Capture the cell that displays the provided text and extract its [X, Y] central coordinate. 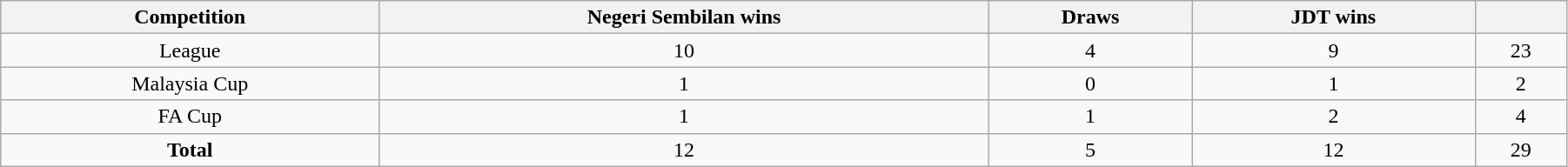
JDT wins [1334, 17]
Negeri Sembilan wins [684, 17]
Competition [190, 17]
29 [1521, 150]
5 [1089, 150]
Total [190, 150]
FA Cup [190, 117]
23 [1521, 50]
9 [1334, 50]
Draws [1089, 17]
League [190, 50]
Malaysia Cup [190, 83]
0 [1089, 83]
10 [684, 50]
